Find where the given text appears and provide that cell's center as [x, y] coordinate. 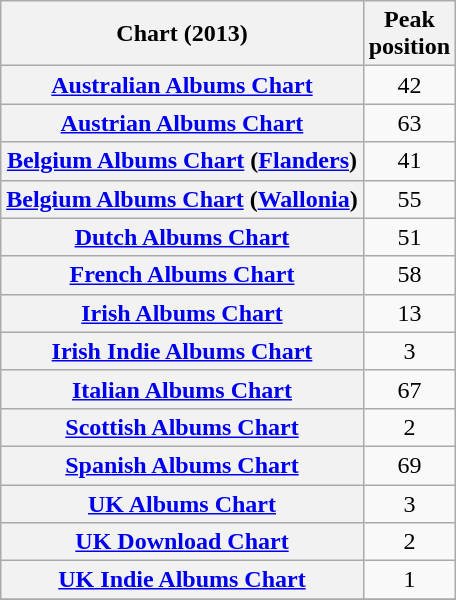
Australian Albums Chart [182, 85]
UK Albums Chart [182, 503]
51 [409, 237]
Chart (2013) [182, 34]
Dutch Albums Chart [182, 237]
Belgium Albums Chart (Wallonia) [182, 199]
Belgium Albums Chart (Flanders) [182, 161]
58 [409, 275]
Austrian Albums Chart [182, 123]
1 [409, 580]
41 [409, 161]
69 [409, 465]
UK Indie Albums Chart [182, 580]
Spanish Albums Chart [182, 465]
63 [409, 123]
Scottish Albums Chart [182, 427]
Peakposition [409, 34]
42 [409, 85]
67 [409, 389]
55 [409, 199]
13 [409, 313]
UK Download Chart [182, 542]
Irish Albums Chart [182, 313]
Irish Indie Albums Chart [182, 351]
French Albums Chart [182, 275]
Italian Albums Chart [182, 389]
